Determine the (x, y) coordinate at the center of the cell enclosing the given text.  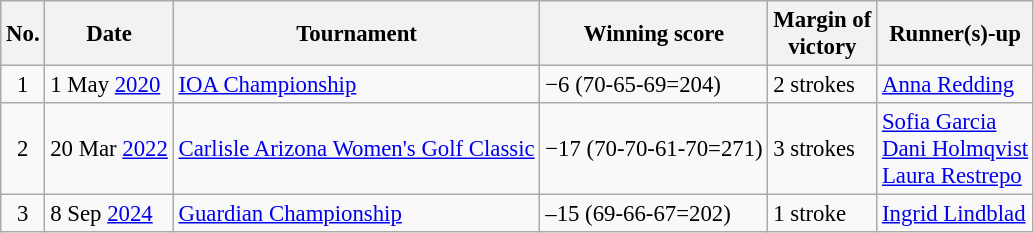
Ingrid Lindblad (956, 214)
8 Sep 2024 (109, 214)
2 (23, 149)
20 Mar 2022 (109, 149)
Runner(s)-up (956, 34)
3 (23, 214)
−17 (70-70-61-70=271) (654, 149)
No. (23, 34)
–15 (69-66-67=202) (654, 214)
Tournament (356, 34)
Anna Redding (956, 85)
Carlisle Arizona Women's Golf Classic (356, 149)
1 (23, 85)
1 stroke (822, 214)
Winning score (654, 34)
1 May 2020 (109, 85)
Margin ofvictory (822, 34)
3 strokes (822, 149)
Date (109, 34)
IOA Championship (356, 85)
Guardian Championship (356, 214)
−6 (70-65-69=204) (654, 85)
Sofia Garcia Dani Holmqvist Laura Restrepo (956, 149)
2 strokes (822, 85)
